Extract the [x, y] coordinate from the center of the cell holding the provided text.  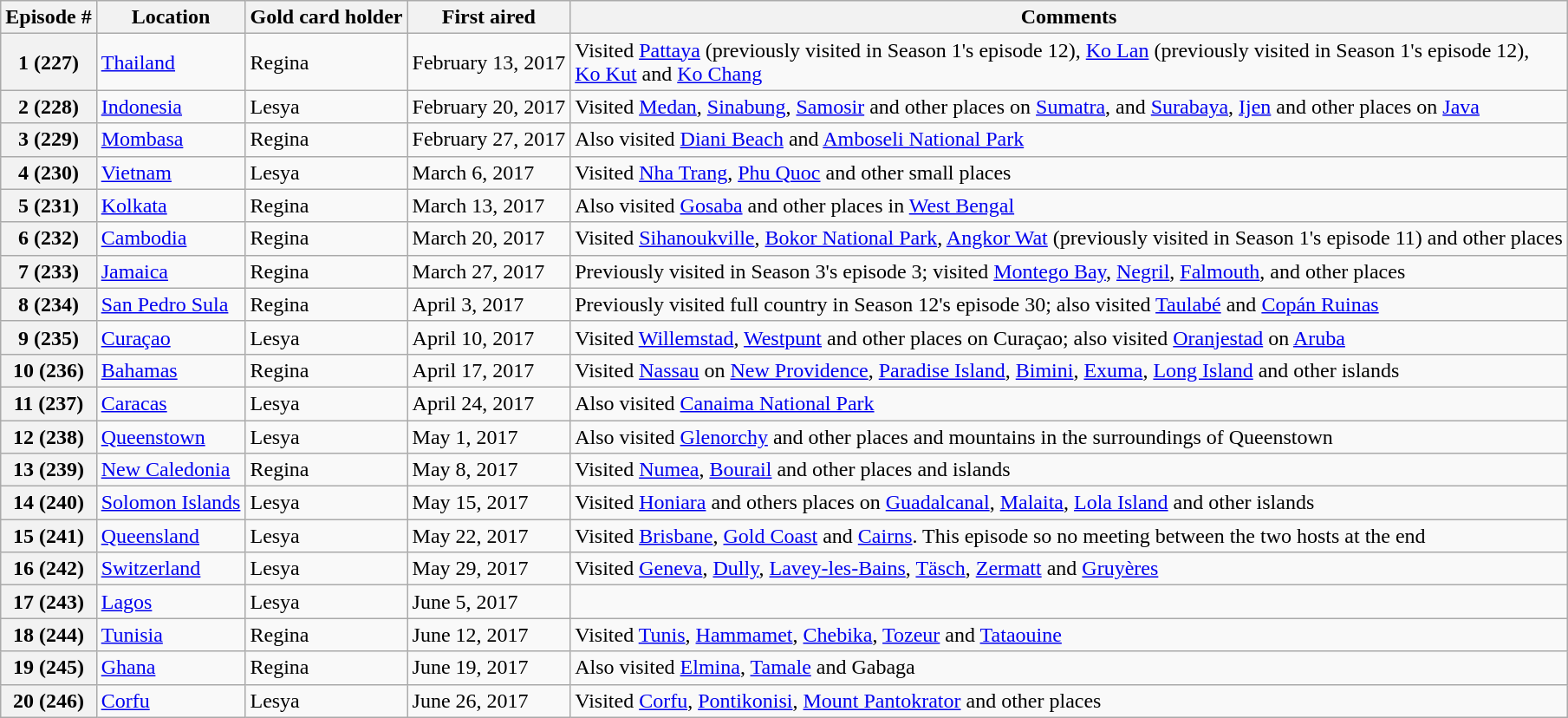
Visited Pattaya (previously visited in Season 1's episode 12), Ko Lan (previously visited in Season 1's episode 12),Ko Kut and Ko Chang [1070, 62]
April 10, 2017 [489, 337]
San Pedro Sula [171, 304]
Comments [1070, 17]
Mombasa [171, 140]
Visited Corfu, Pontikonisi, Mount Pantokrator and other places [1070, 701]
March 20, 2017 [489, 238]
February 13, 2017 [489, 62]
Visited Numea, Bourail and other places and islands [1070, 470]
April 24, 2017 [489, 403]
Gold card holder [326, 17]
Corfu [171, 701]
May 1, 2017 [489, 436]
4 (230) [49, 173]
Visited Willemstad, Westpunt and other places on Curaçao; also visited Oranjestad on Aruba [1070, 337]
Visited Nassau on New Providence, Paradise Island, Bimini, Exuma, Long Island and other islands [1070, 370]
9 (235) [49, 337]
Thailand [171, 62]
Episode # [49, 17]
1 (227) [49, 62]
June 19, 2017 [489, 668]
Visited Brisbane, Gold Coast and Cairns. This episode so no meeting between the two hosts at the end [1070, 536]
May 8, 2017 [489, 470]
Queensland [171, 536]
Visited Geneva, Dully, Lavey-les-Bains, Täsch, Zermatt and Gruyères [1070, 569]
2 (228) [49, 107]
Bahamas [171, 370]
March 13, 2017 [489, 206]
Also visited Diani Beach and Amboseli National Park [1070, 140]
Location [171, 17]
12 (238) [49, 436]
New Caledonia [171, 470]
15 (241) [49, 536]
Also visited Canaima National Park [1070, 403]
10 (236) [49, 370]
March 6, 2017 [489, 173]
14 (240) [49, 503]
13 (239) [49, 470]
18 (244) [49, 635]
Jamaica [171, 271]
20 (246) [49, 701]
June 12, 2017 [489, 635]
Visited Tunis, Hammamet, Chebika, Tozeur and Tataouine [1070, 635]
6 (232) [49, 238]
First aired [489, 17]
May 22, 2017 [489, 536]
8 (234) [49, 304]
Also visited Elmina, Tamale and Gabaga [1070, 668]
Visited Honiara and others places on Guadalcanal, Malaita, Lola Island and other islands [1070, 503]
February 27, 2017 [489, 140]
17 (243) [49, 602]
Kolkata [171, 206]
11 (237) [49, 403]
Vietnam [171, 173]
March 27, 2017 [489, 271]
Visited Medan, Sinabung, Samosir and other places on Sumatra, and Surabaya, Ijen and other places on Java [1070, 107]
Switzerland [171, 569]
5 (231) [49, 206]
Curaçao [171, 337]
April 17, 2017 [489, 370]
16 (242) [49, 569]
Also visited Glenorchy and other places and mountains in the surroundings of Queenstown [1070, 436]
Tunisia [171, 635]
Caracas [171, 403]
7 (233) [49, 271]
19 (245) [49, 668]
June 26, 2017 [489, 701]
April 3, 2017 [489, 304]
Visited Sihanoukville, Bokor National Park, Angkor Wat (previously visited in Season 1's episode 11) and other places [1070, 238]
Indonesia [171, 107]
May 15, 2017 [489, 503]
Lagos [171, 602]
Also visited Gosaba and other places in West Bengal [1070, 206]
Ghana [171, 668]
Cambodia [171, 238]
June 5, 2017 [489, 602]
Visited Nha Trang, Phu Quoc and other small places [1070, 173]
Previously visited full country in Season 12's episode 30; also visited Taulabé and Copán Ruinas [1070, 304]
Queenstown [171, 436]
February 20, 2017 [489, 107]
Previously visited in Season 3's episode 3; visited Montego Bay, Negril, Falmouth, and other places [1070, 271]
May 29, 2017 [489, 569]
Solomon Islands [171, 503]
3 (229) [49, 140]
